Capture the cell that displays the provided text and extract its [X, Y] central coordinate. 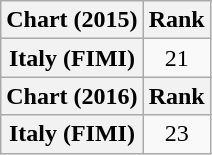
21 [176, 58]
Chart (2016) [72, 96]
Chart (2015) [72, 20]
23 [176, 134]
